Pinpoint the cell where the given text exists, returning its (x, y) midpoint coordinate. 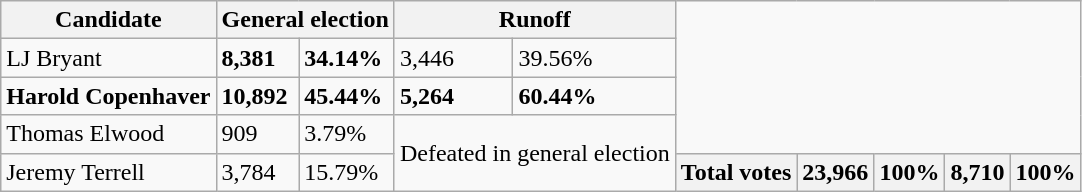
23,966 (836, 172)
Jeremy Terrell (108, 172)
Total votes (736, 172)
5,264 (454, 96)
34.14% (347, 58)
Defeated in general election (534, 153)
Thomas Elwood (108, 134)
60.44% (594, 96)
Harold Copenhaver (108, 96)
Runoff (534, 20)
10,892 (258, 96)
39.56% (594, 58)
3,446 (454, 58)
3.79% (347, 134)
8,710 (978, 172)
Candidate (108, 20)
45.44% (347, 96)
909 (258, 134)
LJ Bryant (108, 58)
General election (305, 20)
3,784 (258, 172)
15.79% (347, 172)
8,381 (258, 58)
